Return (X, Y) of the center of cell containing provided text 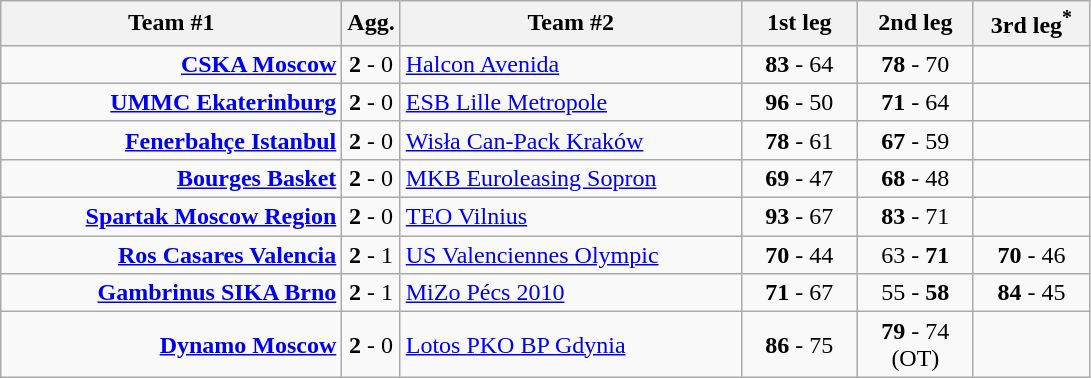
70 - 44 (799, 255)
96 - 50 (799, 102)
55 - 58 (915, 293)
Wisła Can-Pack Kraków (570, 140)
TEO Vilnius (570, 217)
67 - 59 (915, 140)
Halcon Avenida (570, 64)
83 - 64 (799, 64)
68 - 48 (915, 178)
70 - 46 (1031, 255)
86 - 75 (799, 344)
71 - 64 (915, 102)
1st leg (799, 24)
Team #1 (172, 24)
69 - 47 (799, 178)
ESB Lille Metropole (570, 102)
US Valenciennes Olympic (570, 255)
84 - 45 (1031, 293)
79 - 74 (OT) (915, 344)
Gambrinus SIKA Brno (172, 293)
3rd leg* (1031, 24)
78 - 61 (799, 140)
93 - 67 (799, 217)
Lotos PKO BP Gdynia (570, 344)
Agg. (371, 24)
UMMC Ekaterinburg (172, 102)
Bourges Basket (172, 178)
Spartak Moscow Region (172, 217)
83 - 71 (915, 217)
Fenerbahçe Istanbul (172, 140)
71 - 67 (799, 293)
78 - 70 (915, 64)
Team #2 (570, 24)
MiZo Pécs 2010 (570, 293)
Ros Casares Valencia (172, 255)
2nd leg (915, 24)
Dynamo Moscow (172, 344)
CSKA Moscow (172, 64)
63 - 71 (915, 255)
MKB Euroleasing Sopron (570, 178)
